Identify which cell holds the provided text, then report its (x, y) central coordinate. 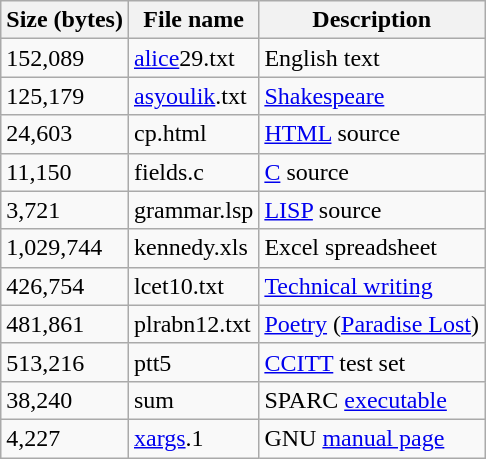
426,754 (65, 286)
fields.c (193, 172)
grammar.lsp (193, 210)
CCITT test set (372, 362)
lcet10.txt (193, 286)
LISP source (372, 210)
11,150 (65, 172)
38,240 (65, 400)
HTML source (372, 134)
cp.html (193, 134)
C source (372, 172)
sum (193, 400)
481,861 (65, 324)
Description (372, 20)
ptt5 (193, 362)
GNU manual page (372, 438)
24,603 (65, 134)
4,227 (65, 438)
125,179 (65, 96)
1,029,744 (65, 248)
Excel spreadsheet (372, 248)
Poetry (Paradise Lost) (372, 324)
Size (bytes) (65, 20)
Shakespeare (372, 96)
asyoulik.txt (193, 96)
Technical writing (372, 286)
xargs.1 (193, 438)
SPARC executable (372, 400)
152,089 (65, 58)
English text (372, 58)
alice29.txt (193, 58)
File name (193, 20)
plrabn12.txt (193, 324)
kennedy.xls (193, 248)
513,216 (65, 362)
3,721 (65, 210)
